Output the [X, Y] coordinate of the center of the cell containing the given text.  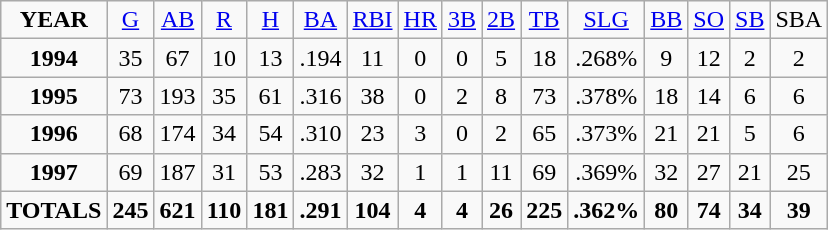
65 [544, 134]
26 [502, 210]
174 [178, 134]
.291 [320, 210]
SBA [799, 20]
61 [270, 96]
1996 [54, 134]
54 [270, 134]
10 [224, 58]
.310 [320, 134]
8 [502, 96]
110 [224, 210]
.373% [606, 134]
SO [709, 20]
AB [178, 20]
RBI [372, 20]
31 [224, 172]
3 [420, 134]
TB [544, 20]
67 [178, 58]
187 [178, 172]
104 [372, 210]
H [270, 20]
1994 [54, 58]
25 [799, 172]
.378% [606, 96]
80 [666, 210]
.316 [320, 96]
.268% [606, 58]
193 [178, 96]
.369% [606, 172]
27 [709, 172]
SLG [606, 20]
2B [502, 20]
HR [420, 20]
YEAR [54, 20]
181 [270, 210]
TOTALS [54, 210]
621 [178, 210]
.194 [320, 58]
225 [544, 210]
1995 [54, 96]
1997 [54, 172]
74 [709, 210]
12 [709, 58]
3B [462, 20]
.283 [320, 172]
23 [372, 134]
245 [130, 210]
R [224, 20]
SB [750, 20]
.362% [606, 210]
BA [320, 20]
9 [666, 58]
14 [709, 96]
BB [666, 20]
G [130, 20]
53 [270, 172]
68 [130, 134]
39 [799, 210]
38 [372, 96]
13 [270, 58]
